Return [X, Y] of the center of cell containing provided text 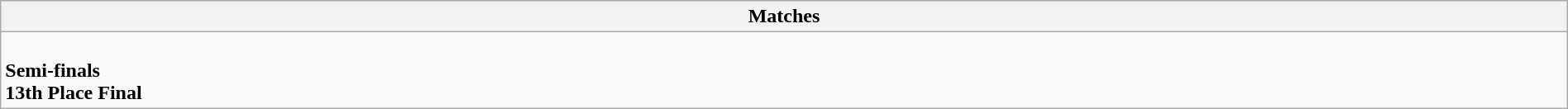
Matches [784, 17]
Semi-finals 13th Place Final [784, 70]
